Extract the (X, Y) coordinate from the center of the cell holding the provided text.  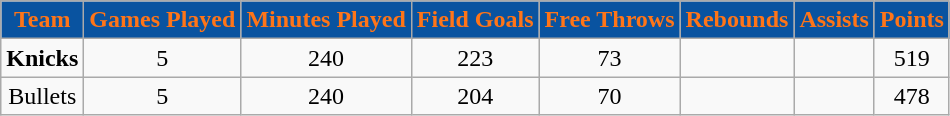
Rebounds (737, 20)
Knicks (42, 58)
Field Goals (475, 20)
Minutes Played (326, 20)
Assists (834, 20)
Games Played (162, 20)
204 (475, 96)
73 (610, 58)
Team (42, 20)
519 (912, 58)
478 (912, 96)
223 (475, 58)
Points (912, 20)
Bullets (42, 96)
70 (610, 96)
Free Throws (610, 20)
